Identify which cell holds the provided text, then report its (X, Y) central coordinate. 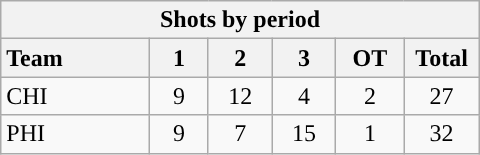
4 (304, 96)
32 (442, 134)
PHI (76, 134)
7 (240, 134)
OT (370, 58)
Team (76, 58)
27 (442, 96)
Total (442, 58)
3 (304, 58)
CHI (76, 96)
Shots by period (240, 20)
12 (240, 96)
15 (304, 134)
